Return [X, Y] of the center of cell containing provided text 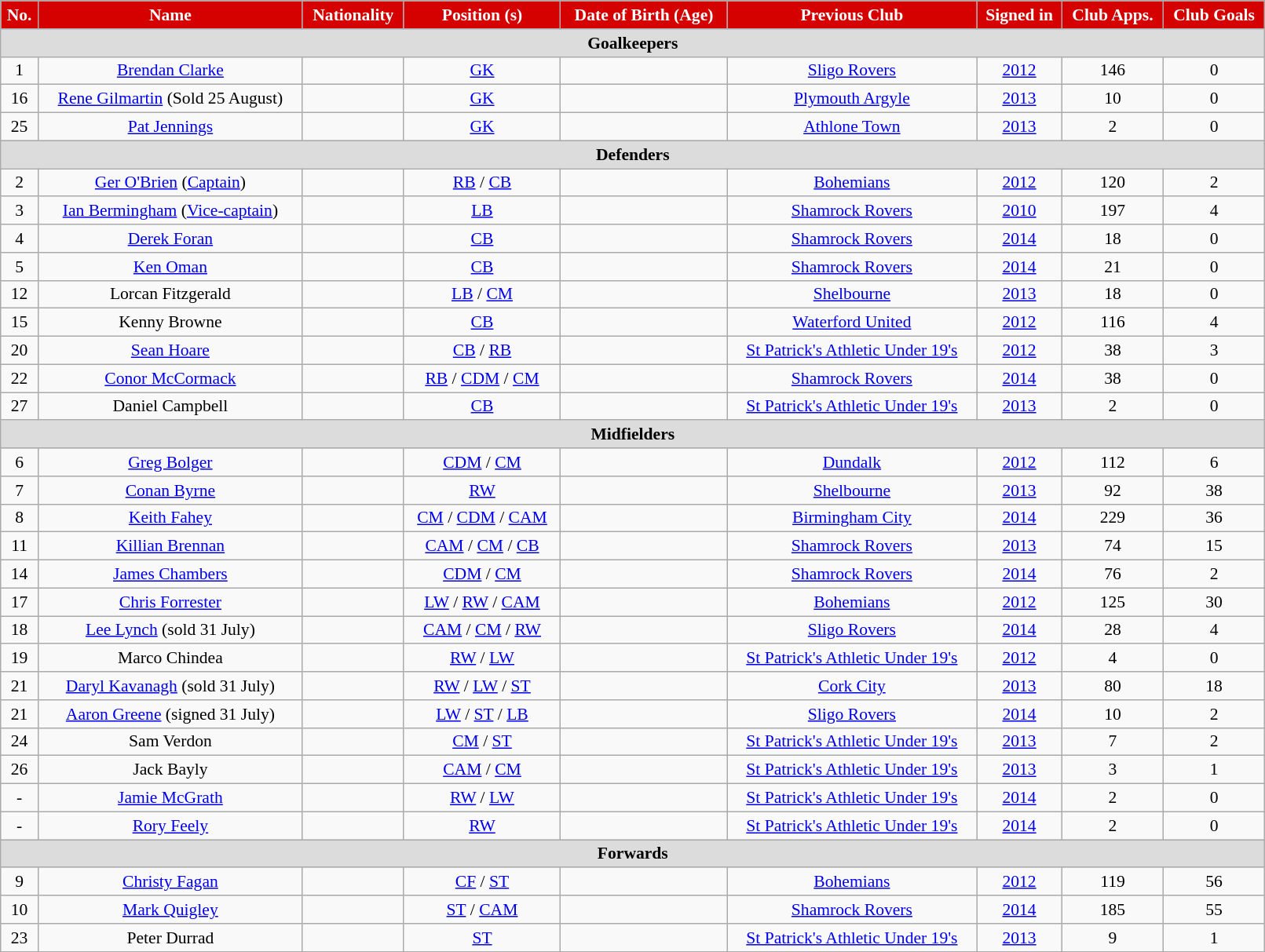
185 [1113, 910]
112 [1113, 462]
CAM / CM [482, 770]
Rene Gilmartin (Sold 25 August) [170, 99]
24 [20, 742]
Mark Quigley [170, 910]
74 [1113, 546]
Birmingham City [851, 518]
ST [482, 938]
Derek Foran [170, 239]
Previous Club [851, 15]
CB / RB [482, 351]
Conor McCormack [170, 378]
Keith Fahey [170, 518]
Club Apps. [1113, 15]
Waterford United [851, 323]
Lee Lynch (sold 31 July) [170, 630]
Goalkeepers [633, 43]
19 [20, 658]
Nationality [353, 15]
Cork City [851, 686]
CAM / CM / CB [482, 546]
Ken Oman [170, 267]
20 [20, 351]
Athlone Town [851, 127]
Brendan Clarke [170, 71]
197 [1113, 211]
Ger O'Brien (Captain) [170, 183]
ST / CAM [482, 910]
RB / CDM / CM [482, 378]
LW / ST / LB [482, 714]
Marco Chindea [170, 658]
125 [1113, 602]
30 [1214, 602]
Jamie McGrath [170, 798]
CM / CDM / CAM [482, 518]
James Chambers [170, 574]
Dundalk [851, 462]
12 [20, 294]
80 [1113, 686]
Conan Byrne [170, 491]
2010 [1019, 211]
146 [1113, 71]
Peter Durrad [170, 938]
CAM / CM / RW [482, 630]
Jack Bayly [170, 770]
Lorcan Fitzgerald [170, 294]
RW / LW / ST [482, 686]
28 [1113, 630]
23 [20, 938]
Position (s) [482, 15]
Plymouth Argyle [851, 99]
CM / ST [482, 742]
RB / CB [482, 183]
LB [482, 211]
56 [1214, 882]
14 [20, 574]
76 [1113, 574]
92 [1113, 491]
120 [1113, 183]
119 [1113, 882]
Rory Feely [170, 826]
Date of Birth (Age) [644, 15]
Daryl Kavanagh (sold 31 July) [170, 686]
Sam Verdon [170, 742]
Club Goals [1214, 15]
CF / ST [482, 882]
Chris Forrester [170, 602]
Aaron Greene (signed 31 July) [170, 714]
22 [20, 378]
Sean Hoare [170, 351]
Christy Fagan [170, 882]
Forwards [633, 854]
Killian Brennan [170, 546]
LW / RW / CAM [482, 602]
11 [20, 546]
26 [20, 770]
No. [20, 15]
Name [170, 15]
Defenders [633, 155]
17 [20, 602]
Midfielders [633, 435]
5 [20, 267]
116 [1113, 323]
LB / CM [482, 294]
Greg Bolger [170, 462]
Signed in [1019, 15]
229 [1113, 518]
8 [20, 518]
55 [1214, 910]
Ian Bermingham (Vice-captain) [170, 211]
36 [1214, 518]
Kenny Browne [170, 323]
27 [20, 407]
25 [20, 127]
Pat Jennings [170, 127]
16 [20, 99]
Daniel Campbell [170, 407]
